Pinpoint the cell where the given text exists, returning its (X, Y) midpoint coordinate. 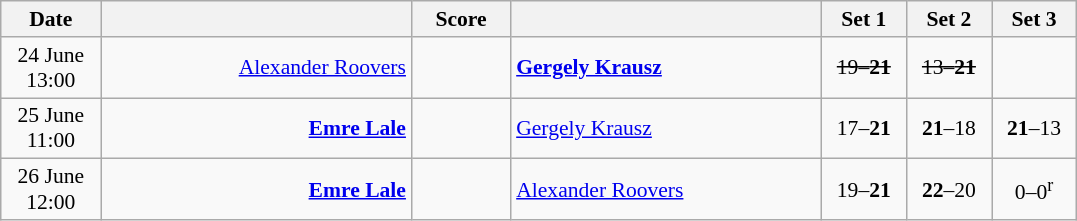
25 June11:00 (51, 128)
17–21 (864, 128)
Set 3 (1034, 19)
21–18 (948, 128)
13–21 (948, 68)
Date (51, 19)
Set 2 (948, 19)
Score (461, 19)
21–13 (1034, 128)
26 June12:00 (51, 190)
0–0r (1034, 190)
Set 1 (864, 19)
24 June13:00 (51, 68)
22–20 (948, 190)
